Return the (x, y) coordinate for the center point of the cell that contains the specified text.  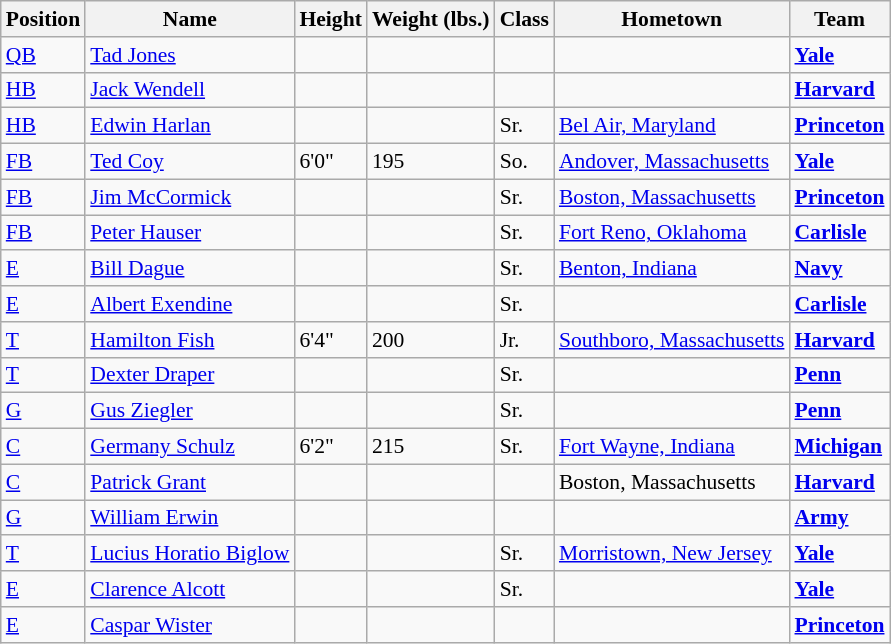
Lucius Horatio Biglow (190, 554)
Gus Ziegler (190, 411)
6'4" (330, 340)
6'2" (330, 447)
Hamilton Fish (190, 340)
6'0" (330, 162)
Dexter Draper (190, 375)
Weight (lbs.) (431, 19)
Andover, Massachusetts (672, 162)
Jack Wendell (190, 90)
215 (431, 447)
Clarence Alcott (190, 589)
William Erwin (190, 518)
Tad Jones (190, 55)
Position (43, 19)
Bel Air, Maryland (672, 126)
Germany Schulz (190, 447)
Michigan (839, 447)
Hometown (672, 19)
Fort Wayne, Indiana (672, 447)
Southboro, Massachusetts (672, 340)
195 (431, 162)
Albert Exendine (190, 304)
200 (431, 340)
QB (43, 55)
Caspar Wister (190, 625)
Edwin Harlan (190, 126)
Morristown, New Jersey (672, 554)
Peter Hauser (190, 233)
Team (839, 19)
Name (190, 19)
Jim McCormick (190, 197)
Bill Dague (190, 269)
Army (839, 518)
Navy (839, 269)
Class (524, 19)
Patrick Grant (190, 482)
Jr. (524, 340)
Benton, Indiana (672, 269)
Ted Coy (190, 162)
So. (524, 162)
Height (330, 19)
Fort Reno, Oklahoma (672, 233)
